Return (X, Y) of the center of cell containing provided text 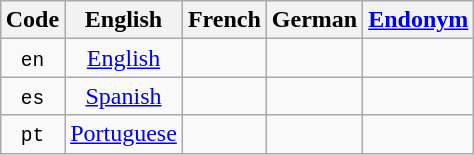
German (314, 20)
Portuguese (124, 134)
pt (32, 134)
French (224, 20)
es (32, 96)
Endonym (418, 20)
Code (32, 20)
Spanish (124, 96)
en (32, 58)
